Detect which cell encompasses the target text, then output its (X, Y) center coordinate. 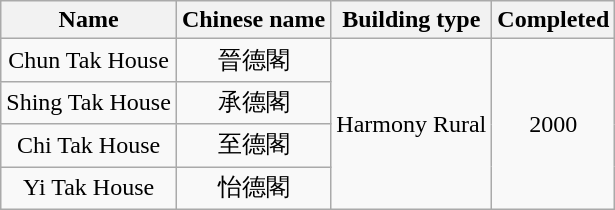
Building type (412, 20)
至德閣 (253, 146)
怡德閣 (253, 188)
Completed (554, 20)
Shing Tak House (89, 102)
Yi Tak House (89, 188)
晉德閣 (253, 60)
Name (89, 20)
Chun Tak House (89, 60)
2000 (554, 124)
承德閣 (253, 102)
Chi Tak House (89, 146)
Chinese name (253, 20)
Harmony Rural (412, 124)
